Capture the cell that displays the provided text and extract its [X, Y] central coordinate. 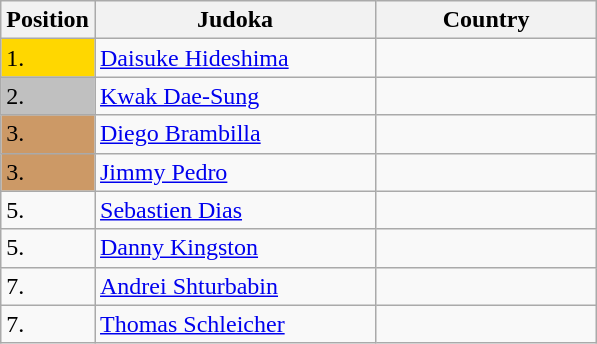
Country [486, 20]
Jimmy Pedro [234, 172]
Daisuke Hideshima [234, 58]
Thomas Schleicher [234, 324]
Kwak Dae-Sung [234, 96]
Diego Brambilla [234, 134]
Judoka [234, 20]
Andrei Shturbabin [234, 286]
Danny Kingston [234, 248]
2. [48, 96]
1. [48, 58]
Sebastien Dias [234, 210]
Position [48, 20]
